Capture the cell that displays the provided text and extract its [X, Y] central coordinate. 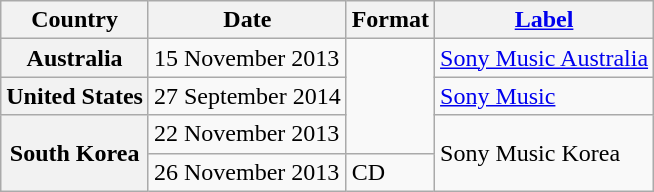
27 September 2014 [247, 96]
CD [390, 172]
Country [75, 20]
15 November 2013 [247, 58]
Australia [75, 58]
Format [390, 20]
United States [75, 96]
Sony Music Korea [544, 153]
26 November 2013 [247, 172]
Sony Music [544, 96]
22 November 2013 [247, 134]
Label [544, 20]
Date [247, 20]
South Korea [75, 153]
Sony Music Australia [544, 58]
